Return [x, y] of the center of cell containing provided text 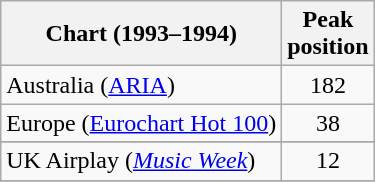
Australia (ARIA) [142, 85]
Chart (1993–1994) [142, 34]
182 [328, 85]
UK Airplay (Music Week) [142, 161]
38 [328, 123]
Europe (Eurochart Hot 100) [142, 123]
12 [328, 161]
Peakposition [328, 34]
